Pinpoint the cell where the given text exists, returning its [X, Y] midpoint coordinate. 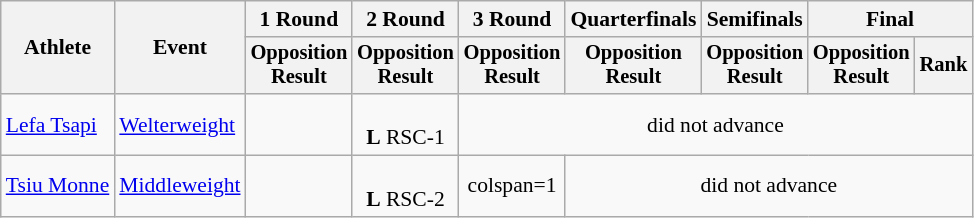
1 Round [300, 19]
Athlete [58, 48]
2 Round [406, 19]
3 Round [512, 19]
Rank [944, 66]
colspan=1 [512, 186]
Semifinals [754, 19]
Tsiu Monne [58, 186]
Event [180, 48]
Final [890, 19]
Welterweight [180, 124]
Middleweight [180, 186]
L RSC-2 [406, 186]
Quarterfinals [633, 19]
Lefa Tsapi [58, 124]
L RSC-1 [406, 124]
